For the text-containing cell, return its midpoint in [x, y] coordinate format. 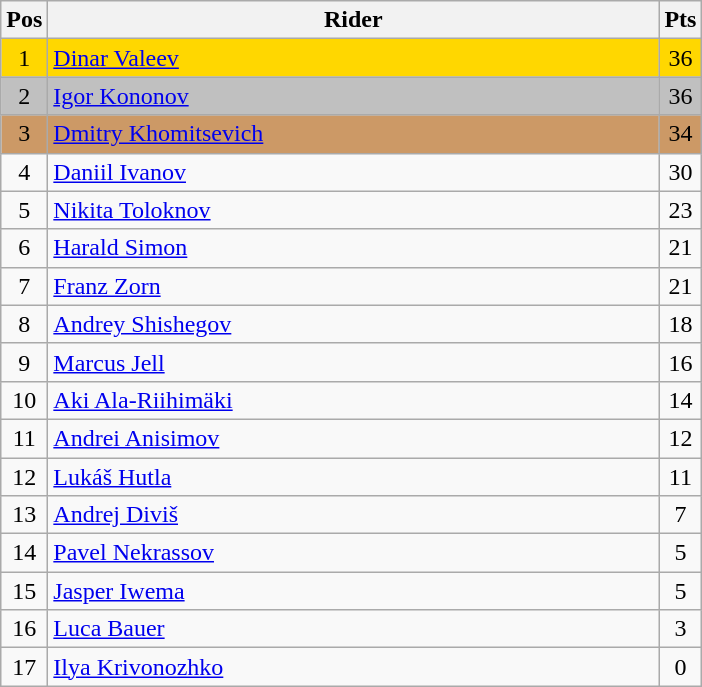
0 [680, 667]
15 [24, 591]
10 [24, 400]
17 [24, 667]
Pavel Nekrassov [354, 553]
8 [24, 324]
13 [24, 515]
Nikita Toloknov [354, 210]
Aki Ala-Riihimäki [354, 400]
18 [680, 324]
Andrei Anisimov [354, 438]
Dinar Valeev [354, 58]
Marcus Jell [354, 362]
Harald Simon [354, 248]
Rider [354, 20]
Daniil Ivanov [354, 172]
Jasper Iwema [354, 591]
9 [24, 362]
1 [24, 58]
Luca Bauer [354, 629]
2 [24, 96]
Andrey Shishegov [354, 324]
Lukáš Hutla [354, 477]
Franz Zorn [354, 286]
30 [680, 172]
Igor Kononov [354, 96]
Pos [24, 20]
Ilya Krivonozhko [354, 667]
Andrej Diviš [354, 515]
Dmitry Khomitsevich [354, 134]
4 [24, 172]
23 [680, 210]
Pts [680, 20]
6 [24, 248]
34 [680, 134]
